Return [X, Y] of the center of cell containing provided text 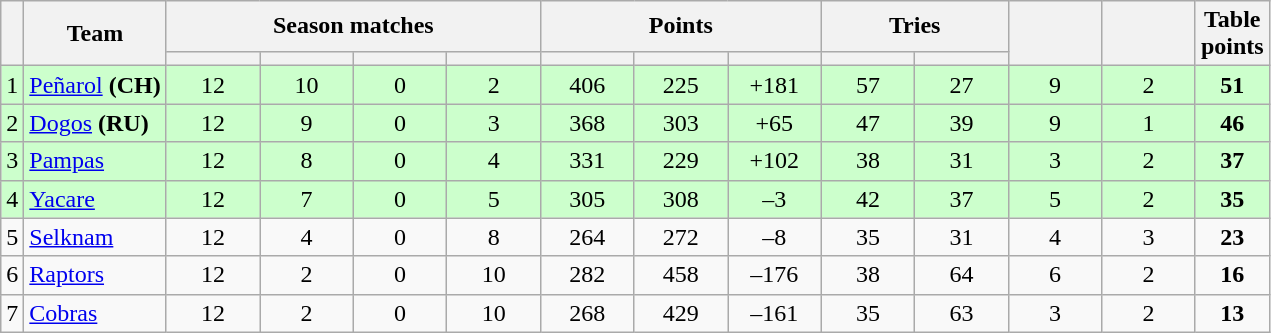
Tablepoints [1232, 34]
27 [962, 85]
–3 [775, 199]
47 [868, 123]
Cobras [95, 313]
23 [1232, 237]
64 [962, 275]
225 [681, 85]
Peñarol (CH) [95, 85]
+181 [775, 85]
272 [681, 237]
Season matches [353, 26]
Team [95, 34]
51 [1232, 85]
63 [962, 313]
Pampas [95, 161]
Raptors [95, 275]
Points [680, 26]
429 [681, 313]
–176 [775, 275]
368 [587, 123]
39 [962, 123]
+102 [775, 161]
Yacare [95, 199]
406 [587, 85]
264 [587, 237]
458 [681, 275]
268 [587, 313]
Selknam [95, 237]
42 [868, 199]
–161 [775, 313]
308 [681, 199]
229 [681, 161]
–8 [775, 237]
303 [681, 123]
13 [1232, 313]
Dogos (RU) [95, 123]
Tries [914, 26]
57 [868, 85]
16 [1232, 275]
305 [587, 199]
331 [587, 161]
282 [587, 275]
46 [1232, 123]
+65 [775, 123]
